From the cell containing the given text, extract its center point as (X, Y) coordinate. 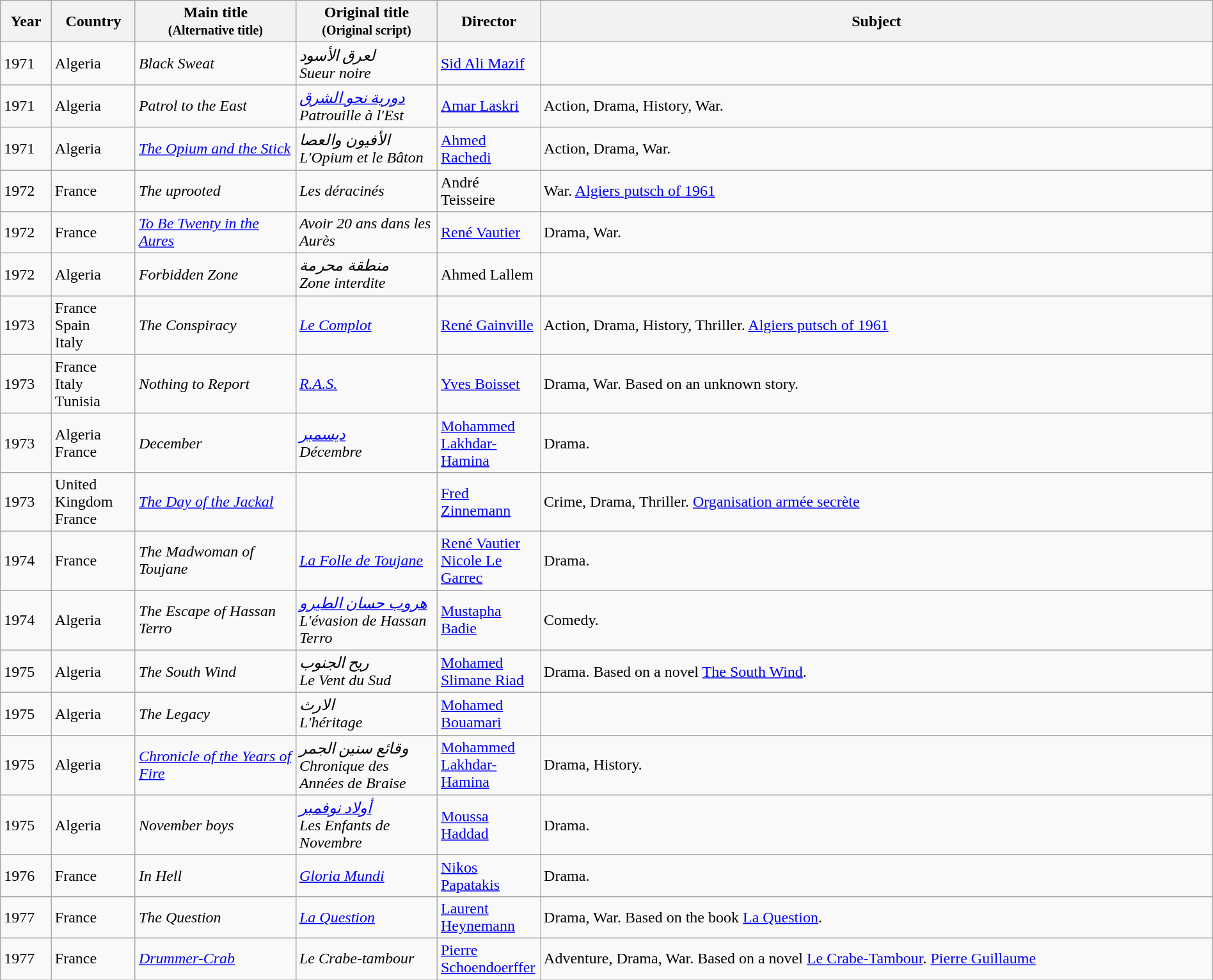
Pierre Schoendoerffer (489, 958)
Drama, History. (876, 765)
Le Crabe-tambour (366, 958)
Subject (876, 22)
FranceSpainItaly (93, 325)
منطقة محرمةZone interdite (366, 275)
The South Wind (215, 672)
Original title(Original script) (366, 22)
Action, Drama, War. (876, 148)
La Question (366, 917)
United KingdomFrance (93, 502)
Director (489, 22)
November boys (215, 825)
The Question (215, 917)
Main title(Alternative title) (215, 22)
Avoir 20 ans dans les Aurès (366, 233)
Moussa Haddad (489, 825)
FranceItalyTunisia (93, 384)
To Be Twenty in the Aures (215, 233)
Gloria Mundi (366, 875)
The Escape of Hassan Terro (215, 620)
هروب حسان الطيروL'évasion de Hassan Terro (366, 620)
Ahmed Lallem (489, 275)
In Hell (215, 875)
Comedy. (876, 620)
Mohamed Bouamari (489, 714)
The uprooted (215, 191)
Action, Drama, History, War. (876, 106)
The Conspiracy (215, 325)
Mohamed Slimane Riad (489, 672)
Le Complot (366, 325)
Nikos Papatakis (489, 875)
الأفيون والعصاL'Opium et le Bâton (366, 148)
Country (93, 22)
Crime, Drama, Thriller. Organisation armée secrète (876, 502)
Black Sweat (215, 64)
ديسمبرDécembre (366, 443)
War. Algiers putsch of 1961 (876, 191)
Drama. Based on a novel The South Wind. (876, 672)
Fred Zinnemann (489, 502)
Chronicle of the Years of Fire (215, 765)
December (215, 443)
Drama, War. Based on an unknown story. (876, 384)
دورية نحو الشرقPatrouille à l'Est (366, 106)
AlgeriaFrance (93, 443)
Nothing to Report (215, 384)
René Gainville (489, 325)
The Opium and the Stick (215, 148)
Forbidden Zone (215, 275)
Amar Laskri (489, 106)
ريح الجنوبLe Vent du Sud (366, 672)
Mustapha Badie (489, 620)
The Legacy (215, 714)
La Folle de Toujane (366, 560)
Yves Boisset (489, 384)
أولاد نوفمبرLes Enfants de Novembre (366, 825)
René VautierNicole Le Garrec (489, 560)
René Vautier (489, 233)
Drama, War. Based on the book La Question. (876, 917)
The Day of the Jackal (215, 502)
Patrol to the East (215, 106)
Laurent Heynemann (489, 917)
R.A.S. (366, 384)
Sid Ali Mazif (489, 64)
Year (26, 22)
The Madwoman of Toujane (215, 560)
Drummer-Crab (215, 958)
1976 (26, 875)
وقائع سنين الجمرChronique des Années de Braise (366, 765)
الارثL'héritage (366, 714)
Adventure, Drama, War. Based on a novel Le Crabe-Tambour. Pierre Guillaume (876, 958)
Drama, War. (876, 233)
Action, Drama, History, Thriller. Algiers putsch of 1961 (876, 325)
لعرق الأسودSueur noire (366, 64)
Les déracinés (366, 191)
Ahmed Rachedi (489, 148)
André Teisseire (489, 191)
